Return (X, Y) of the center of cell containing provided text 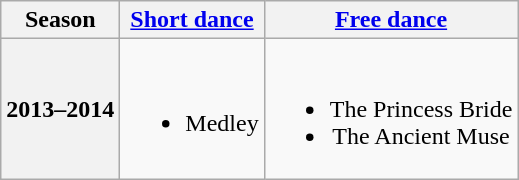
The Princess BrideThe Ancient Muse (391, 109)
Short dance (192, 20)
Medley (192, 109)
2013–2014 (60, 109)
Free dance (391, 20)
Season (60, 20)
